Provide the [x, y] coordinate of the cell's center where the given text is located.  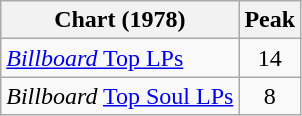
8 [270, 96]
Peak [270, 20]
Chart (1978) [120, 20]
Billboard Top LPs [120, 58]
Billboard Top Soul LPs [120, 96]
14 [270, 58]
